Return the (X, Y) coordinate for the center point of the cell that contains the specified text.  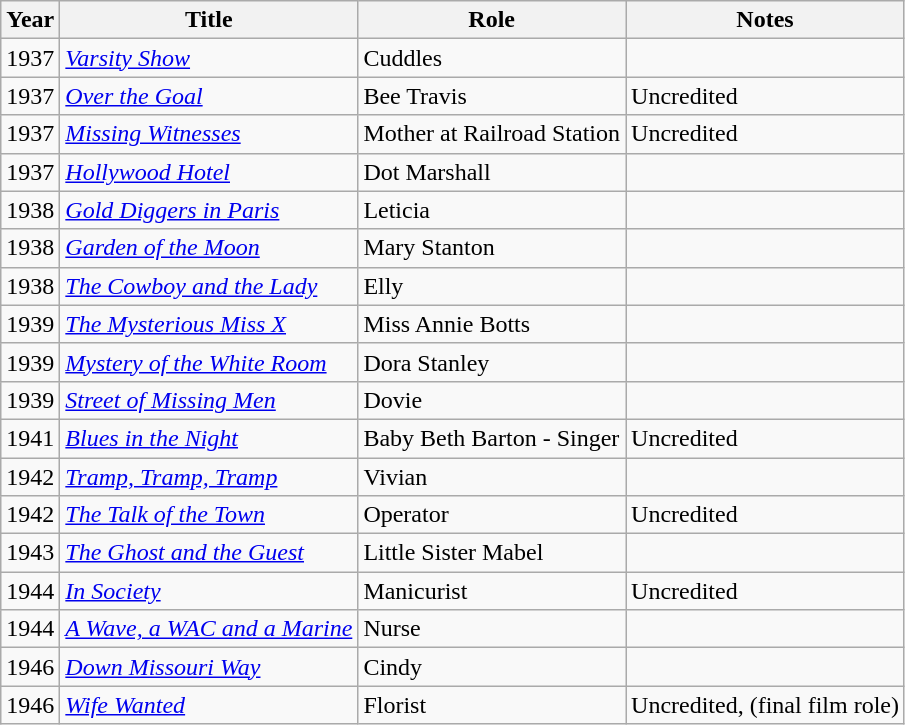
Cindy (492, 667)
The Mysterious Miss X (209, 324)
Uncredited, (final film role) (766, 705)
Mary Stanton (492, 248)
Year (30, 20)
Nurse (492, 629)
Missing Witnesses (209, 134)
Mystery of the White Room (209, 362)
Cuddles (492, 58)
Blues in the Night (209, 438)
Down Missouri Way (209, 667)
Little Sister Mabel (492, 553)
1941 (30, 438)
The Talk of the Town (209, 515)
Street of Missing Men (209, 400)
A Wave, a WAC and a Marine (209, 629)
Title (209, 20)
Wife Wanted (209, 705)
Florist (492, 705)
Dovie (492, 400)
Dot Marshall (492, 172)
Garden of the Moon (209, 248)
Elly (492, 286)
Operator (492, 515)
Baby Beth Barton - Singer (492, 438)
Miss Annie Botts (492, 324)
Dora Stanley (492, 362)
Varsity Show (209, 58)
Mother at Railroad Station (492, 134)
Tramp, Tramp, Tramp (209, 477)
The Cowboy and the Lady (209, 286)
Vivian (492, 477)
Leticia (492, 210)
Gold Diggers in Paris (209, 210)
Manicurist (492, 591)
Notes (766, 20)
Hollywood Hotel (209, 172)
Role (492, 20)
In Society (209, 591)
The Ghost and the Guest (209, 553)
Over the Goal (209, 96)
1943 (30, 553)
Bee Travis (492, 96)
